Identify which cell holds the provided text, then report its [x, y] central coordinate. 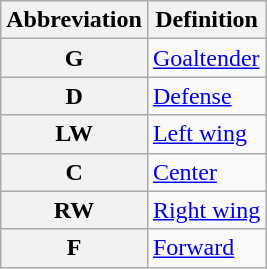
Abbreviation [74, 20]
Goaltender [206, 58]
G [74, 58]
RW [74, 210]
C [74, 172]
Forward [206, 248]
D [74, 96]
Center [206, 172]
Definition [206, 20]
F [74, 248]
LW [74, 134]
Right wing [206, 210]
Left wing [206, 134]
Defense [206, 96]
